Identify which cell holds the provided text, then report its [X, Y] central coordinate. 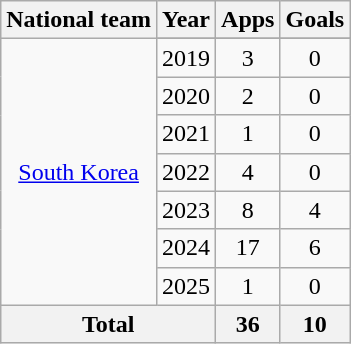
6 [315, 248]
2025 [186, 286]
South Korea [79, 172]
10 [315, 324]
2023 [186, 210]
3 [248, 58]
2019 [186, 58]
Year [186, 20]
National team [79, 20]
2 [248, 96]
8 [248, 210]
2024 [186, 248]
Goals [315, 20]
17 [248, 248]
2020 [186, 96]
36 [248, 324]
2021 [186, 134]
Apps [248, 20]
Total [108, 324]
2022 [186, 172]
